Output the (X, Y) coordinate of the center of the cell containing the given text.  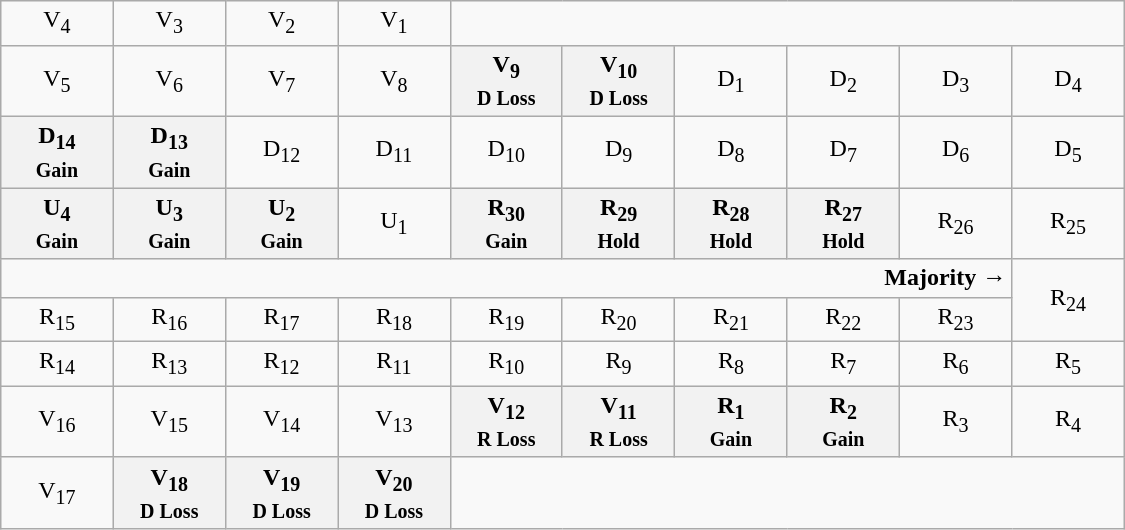
D2 (843, 80)
R4 (1068, 422)
D3 (955, 80)
U1 (394, 224)
V5 (57, 80)
R24 (1068, 300)
D10 (506, 152)
V11R Loss (618, 422)
U4Gain (57, 224)
V18D Loss (169, 492)
D5 (1068, 152)
R23 (955, 319)
V4 (57, 23)
D13Gain (169, 152)
D6 (955, 152)
R25 (1068, 224)
D1 (731, 80)
V14 (281, 422)
D14Gain (57, 152)
R2Gain (843, 422)
V7 (281, 80)
R15 (57, 319)
R6 (955, 364)
R18 (394, 319)
R3 (955, 422)
R20 (618, 319)
R10 (506, 364)
V20D Loss (394, 492)
U3Gain (169, 224)
R29Hold (618, 224)
R30Gain (506, 224)
R19 (506, 319)
U2Gain (281, 224)
Majority → (506, 278)
D9 (618, 152)
V17 (57, 492)
V3 (169, 23)
R1Gain (731, 422)
R28Hold (731, 224)
R5 (1068, 364)
V19D Loss (281, 492)
D8 (731, 152)
V16 (57, 422)
V6 (169, 80)
R26 (955, 224)
R17 (281, 319)
R22 (843, 319)
R8 (731, 364)
R27Hold (843, 224)
D7 (843, 152)
V2 (281, 23)
R13 (169, 364)
D4 (1068, 80)
D11 (394, 152)
R16 (169, 319)
V13 (394, 422)
R21 (731, 319)
R12 (281, 364)
R11 (394, 364)
V9D Loss (506, 80)
V1 (394, 23)
V12R Loss (506, 422)
R14 (57, 364)
V15 (169, 422)
R9 (618, 364)
R7 (843, 364)
D12 (281, 152)
V10D Loss (618, 80)
V8 (394, 80)
